Return [x, y] of the center of cell containing provided text 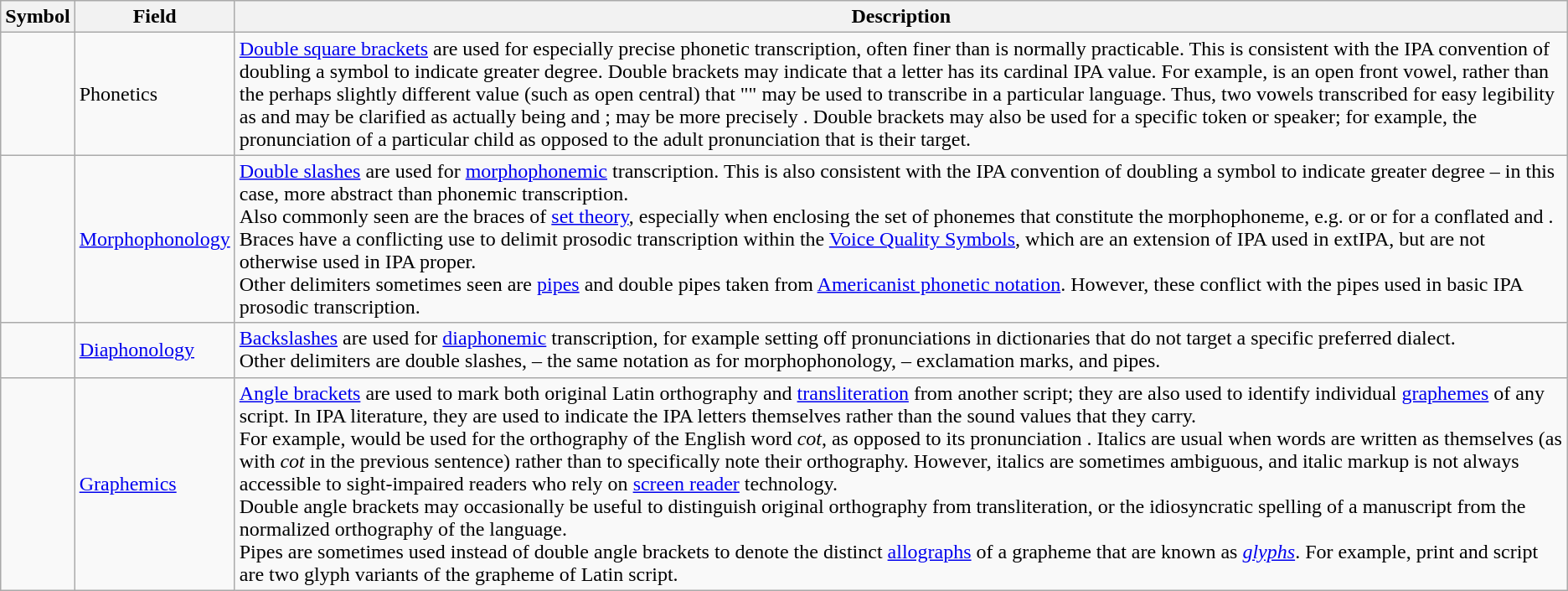
Morphophonology [154, 239]
Field [154, 17]
Diaphonology [154, 350]
Phonetics [154, 94]
Graphemics [154, 484]
Symbol [38, 17]
Description [901, 17]
